Capture the cell that displays the provided text and extract its [x, y] central coordinate. 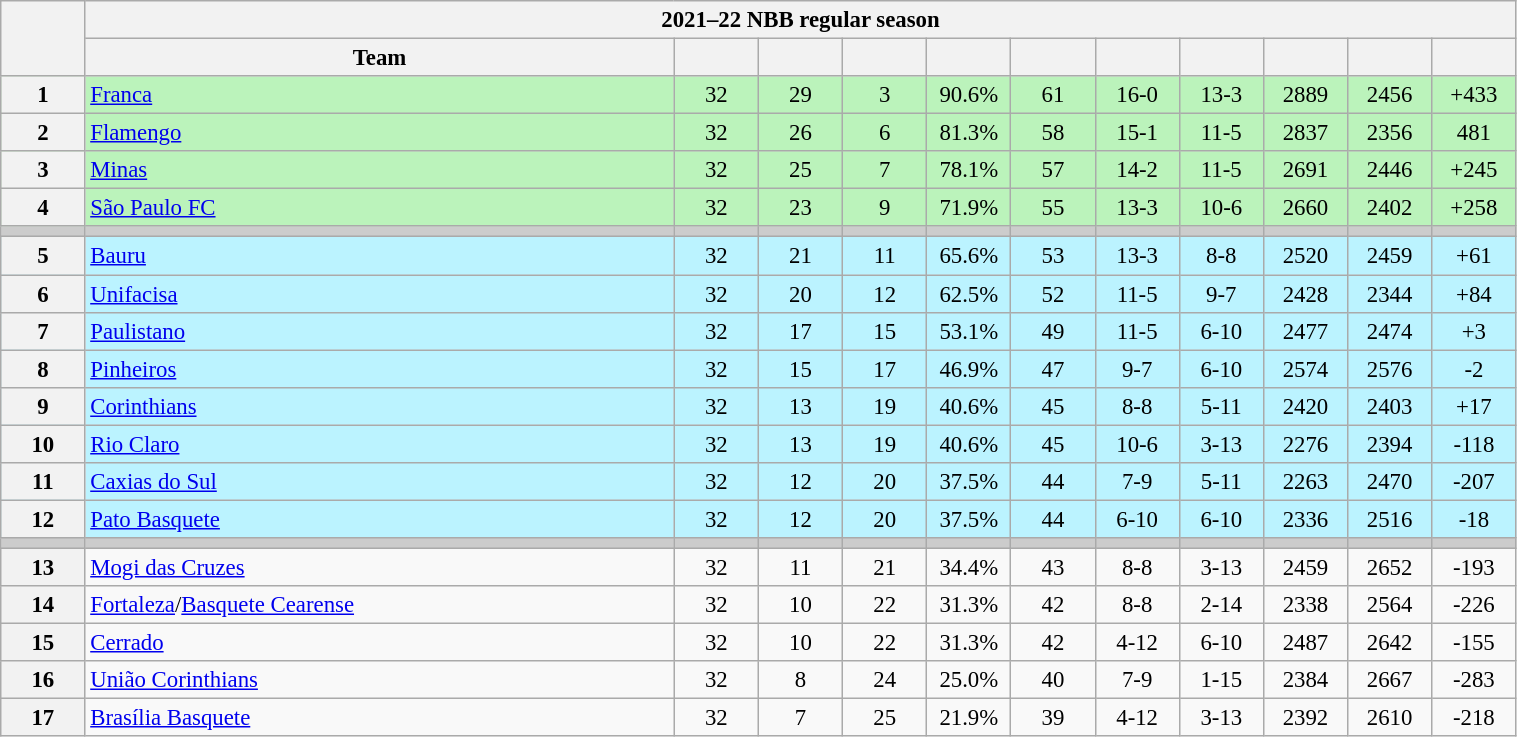
Team [380, 58]
+433 [1474, 95]
15-1 [1137, 133]
+258 [1474, 208]
São Paulo FC [380, 208]
52 [1053, 294]
Caxias do Sul [380, 482]
Bauru [380, 256]
União Corinthians [380, 680]
Fortaleza/Basquete Cearense [380, 605]
40 [1053, 680]
+3 [1474, 331]
-207 [1474, 482]
2394 [1390, 444]
2691 [1305, 170]
-226 [1474, 605]
-118 [1474, 444]
2660 [1305, 208]
23 [800, 208]
481 [1474, 133]
2889 [1305, 95]
2356 [1390, 133]
2837 [1305, 133]
Unifacisa [380, 294]
43 [1053, 567]
53 [1053, 256]
2403 [1390, 406]
Franca [380, 95]
24 [885, 680]
2336 [1305, 519]
2384 [1305, 680]
21.9% [969, 718]
47 [1053, 369]
58 [1053, 133]
2576 [1390, 369]
4 [43, 208]
Corinthians [380, 406]
2420 [1305, 406]
16-0 [1137, 95]
5 [43, 256]
-2 [1474, 369]
-218 [1474, 718]
65.6% [969, 256]
2470 [1390, 482]
2642 [1390, 643]
62.5% [969, 294]
53.1% [969, 331]
Pinheiros [380, 369]
-155 [1474, 643]
39 [1053, 718]
Brasília Basquete [380, 718]
55 [1053, 208]
26 [800, 133]
2 [43, 133]
34.4% [969, 567]
2610 [1390, 718]
2474 [1390, 331]
81.3% [969, 133]
90.6% [969, 95]
Paulistano [380, 331]
46.9% [969, 369]
Minas [380, 170]
49 [1053, 331]
2487 [1305, 643]
2392 [1305, 718]
Rio Claro [380, 444]
2652 [1390, 567]
2021–22 NBB regular season [800, 20]
Flamengo [380, 133]
29 [800, 95]
-193 [1474, 567]
2402 [1390, 208]
2446 [1390, 170]
57 [1053, 170]
Mogi das Cruzes [380, 567]
2564 [1390, 605]
2574 [1305, 369]
25.0% [969, 680]
78.1% [969, 170]
16 [43, 680]
2338 [1305, 605]
2428 [1305, 294]
+17 [1474, 406]
2276 [1305, 444]
Pato Basquete [380, 519]
2516 [1390, 519]
+61 [1474, 256]
+245 [1474, 170]
1 [43, 95]
Cerrado [380, 643]
-283 [1474, 680]
2456 [1390, 95]
2263 [1305, 482]
2477 [1305, 331]
1-15 [1221, 680]
2520 [1305, 256]
-18 [1474, 519]
61 [1053, 95]
+84 [1474, 294]
14-2 [1137, 170]
2344 [1390, 294]
2667 [1390, 680]
71.9% [969, 208]
2-14 [1221, 605]
14 [43, 605]
